From the cell containing the given text, extract its center point as (X, Y) coordinate. 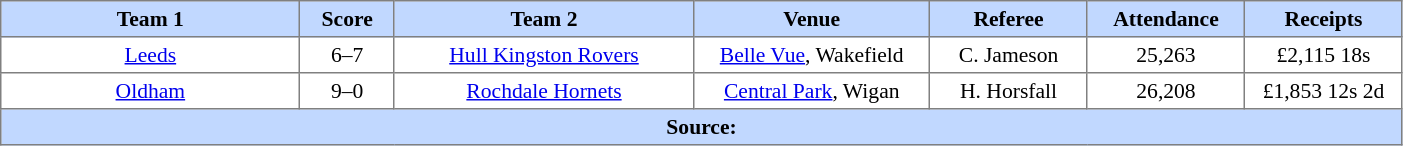
Team 2 (544, 19)
6–7 (347, 55)
Belle Vue, Wakefield (812, 55)
£2,115 18s (1324, 55)
Receipts (1324, 19)
C. Jameson (1008, 55)
Central Park, Wigan (812, 91)
26,208 (1166, 91)
Referee (1008, 19)
Leeds (150, 55)
Oldham (150, 91)
Team 1 (150, 19)
H. Horsfall (1008, 91)
Attendance (1166, 19)
Rochdale Hornets (544, 91)
9–0 (347, 91)
25,263 (1166, 55)
Score (347, 19)
Venue (812, 19)
£1,853 12s 2d (1324, 91)
Hull Kingston Rovers (544, 55)
Source: (702, 127)
